Return [X, Y] of the center of cell containing provided text 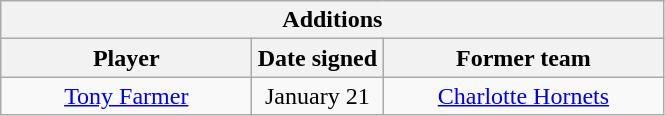
Tony Farmer [126, 96]
Date signed [318, 58]
January 21 [318, 96]
Charlotte Hornets [524, 96]
Player [126, 58]
Former team [524, 58]
Additions [332, 20]
